Return the [x, y] coordinate for the center point of the cell that contains the specified text.  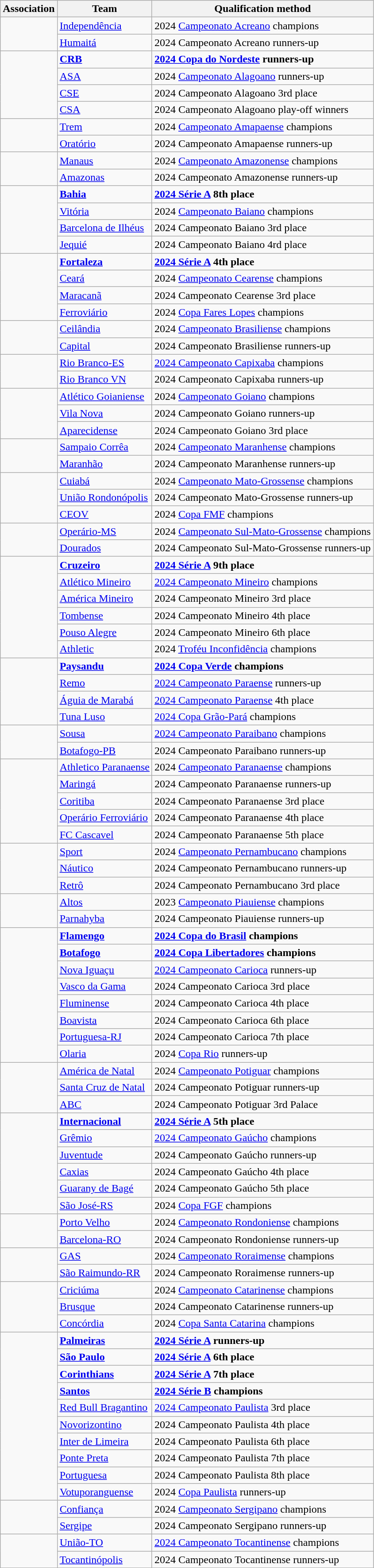
CSE [104, 93]
Team [104, 9]
2024 Campeonato Mato-Grossense runners-up [262, 498]
2024 Campeonato Rondoniense champions [262, 1222]
2024 Campeonato Tocantinense champions [262, 1542]
Amazonas [104, 177]
São José-RS [104, 1205]
Oratório [104, 143]
2024 Copa Libertadores champions [262, 952]
Parnahyba [104, 919]
Ponte Preta [104, 1458]
2024 Série A 4th place [262, 262]
Tuna Luso [104, 716]
Concórdia [104, 1324]
Vitória [104, 211]
2024 Campeonato Paulista 8th place [262, 1475]
Remo [104, 683]
Paysandu [104, 666]
América de Natal [104, 1071]
2024 Troféu Inconfidência champions [262, 649]
2024 Campeonato Amazonense runners-up [262, 177]
2024 Campeonato Piauiense runners-up [262, 919]
São Raimundo-RR [104, 1273]
Santa Cruz de Natal [104, 1088]
Dourados [104, 548]
Operário-MS [104, 531]
2024 Campeonato Paraibano champions [262, 733]
Retrô [104, 885]
2024 Campeonato Acreano champions [262, 26]
Olaria [104, 1054]
2024 Campeonato Goiano 3rd place [262, 430]
Sport [104, 852]
2024 Copa Santa Catarina champions [262, 1324]
Operário Ferroviário [104, 818]
CEOV [104, 515]
Vila Nova [104, 413]
2024 Campeonato Paraense runners-up [262, 683]
2024 Campeonato Capixaba champions [262, 363]
2024 Campeonato Pernambucano champions [262, 852]
2024 Campeonato Rondoniense runners-up [262, 1239]
2024 Campeonato Alagoano play-off winners [262, 110]
Jequié [104, 245]
2024 Campeonato Carioca 4th place [262, 1003]
Nova Iguaçu [104, 969]
2024 Campeonato Goiano champions [262, 396]
2024 Campeonato Baiano champions [262, 211]
2024 Campeonato Brasiliense champions [262, 329]
2024 Campeonato Pernambucano runners-up [262, 868]
2024 Campeonato Gaúcho 4th place [262, 1172]
2024 Campeonato Mineiro champions [262, 582]
Portuguesa-RJ [104, 1037]
Aparecidense [104, 430]
Botafogo-PB [104, 751]
2024 Campeonato Paulista 6th place [262, 1441]
2024 Copa Grão-Pará champions [262, 716]
2024 Campeonato Roraimense runners-up [262, 1273]
Tombense [104, 616]
2024 Campeonato Tocantinense runners-up [262, 1559]
2024 Campeonato Alagoano runners-up [262, 76]
Caxias [104, 1172]
Barcelona de Ilhéus [104, 228]
Votuporanguense [104, 1492]
Fortaleza [104, 262]
2024 Série A 7th place [262, 1374]
ABC [104, 1104]
2024 Campeonato Sergipano champions [262, 1509]
Rio Branco VN [104, 379]
2024 Copa Rio runners-up [262, 1054]
2024 Campeonato Paranaense 4th place [262, 818]
Association [29, 9]
2024 Campeonato Sergipano runners-up [262, 1525]
União-TO [104, 1542]
Inter de Limeira [104, 1441]
Ceará [104, 279]
Sampaio Corrêa [104, 447]
2024 Copa do Nordeste runners-up [262, 59]
2024 Campeonato Cearense 3rd place [262, 295]
Trem [104, 127]
Atlético Mineiro [104, 582]
Maranhão [104, 464]
2024 Campeonato Potiguar 3rd Palace [262, 1104]
Humaitá [104, 43]
2024 Campeonato Amapaense runners-up [262, 143]
2024 Campeonato Amapaense champions [262, 127]
Boavista [104, 1020]
2024 Campeonato Maranhense champions [262, 447]
Bahia [104, 194]
2024 Campeonato Amazonense champions [262, 160]
Barcelona-RO [104, 1239]
Independência [104, 26]
Tocantinópolis [104, 1559]
2024 Campeonato Paraibano runners-up [262, 751]
Corinthians [104, 1374]
Internacional [104, 1121]
2024 Copa Fares Lopes champions [262, 312]
CSA [104, 110]
2024 Campeonato Baiano 4rd place [262, 245]
2024 Campeonato Potiguar champions [262, 1071]
2024 Série B champions [262, 1391]
Santos [104, 1391]
2024 Campeonato Mineiro 6th place [262, 632]
2024 Campeonato Paranaense 5th place [262, 835]
Cuiabá [104, 480]
Juventude [104, 1155]
GAS [104, 1256]
2024 Copa Paulista runners-up [262, 1492]
2023 Campeonato Piauiense champions [262, 902]
2024 Campeonato Carioca runners-up [262, 969]
2024 Campeonato Paranaense 3rd place [262, 801]
2024 Campeonato Sul-Mato-Grossense champions [262, 531]
Porto Velho [104, 1222]
2024 Campeonato Capixaba runners-up [262, 379]
Altos [104, 902]
Pouso Alegre [104, 632]
2024 Série A runners-up [262, 1340]
Atlético Goianiense [104, 396]
Athletic [104, 649]
2024 Campeonato Baiano 3rd place [262, 228]
2024 Série A 6th place [262, 1357]
2024 Campeonato Carioca 3rd place [262, 986]
2024 Campeonato Carioca 6th place [262, 1020]
2024 Copa Verde champions [262, 666]
Confiança [104, 1509]
FC Cascavel [104, 835]
2024 Campeonato Paulista 7th place [262, 1458]
Brusque [104, 1307]
2024 Campeonato Sul-Mato-Grossense runners-up [262, 548]
2024 Campeonato Mineiro 3rd place [262, 599]
Capital [104, 346]
Portuguesa [104, 1475]
Rio Branco-ES [104, 363]
2024 Série A 8th place [262, 194]
2024 Copa do Brasil champions [262, 936]
Sergipe [104, 1525]
São Paulo [104, 1357]
Athletico Paranaense [104, 767]
2024 Série A 9th place [262, 565]
Ferroviário [104, 312]
2024 Campeonato Roraimense champions [262, 1256]
2024 Copa FMF champions [262, 515]
Sousa [104, 733]
Coritiba [104, 801]
Novorizontino [104, 1425]
2024 Campeonato Acreano runners-up [262, 43]
2024 Campeonato Pernambucano 3rd place [262, 885]
2024 Campeonato Brasiliense runners-up [262, 346]
Águia de Marabá [104, 700]
Maringá [104, 784]
2024 Campeonato Paranaense champions [262, 767]
2024 Campeonato Goiano runners-up [262, 413]
Palmeiras [104, 1340]
2024 Campeonato Gaúcho 5th place [262, 1189]
Náutico [104, 868]
União Rondonópolis [104, 498]
2024 Campeonato Mato-Grossense champions [262, 480]
2024 Campeonato Maranhense runners-up [262, 464]
Maracanã [104, 295]
2024 Série A 5th place [262, 1121]
2024 Campeonato Paranaense runners-up [262, 784]
Botafogo [104, 952]
Qualification method [262, 9]
2024 Campeonato Alagoano 3rd place [262, 93]
América Mineiro [104, 599]
2024 Campeonato Gaúcho runners-up [262, 1155]
2024 Copa FGF champions [262, 1205]
2024 Campeonato Paulista 3rd place [262, 1408]
Manaus [104, 160]
Vasco da Gama [104, 986]
Red Bull Bragantino [104, 1408]
Fluminense [104, 1003]
2024 Campeonato Cearense champions [262, 279]
2024 Campeonato Gaúcho champions [262, 1138]
2024 Campeonato Mineiro 4th place [262, 616]
Criciúma [104, 1290]
Flamengo [104, 936]
Guarany de Bagé [104, 1189]
Grêmio [104, 1138]
Cruzeiro [104, 565]
2024 Campeonato Catarinense runners-up [262, 1307]
2024 Campeonato Catarinense champions [262, 1290]
ASA [104, 76]
Ceilândia [104, 329]
CRB [104, 59]
2024 Campeonato Potiguar runners-up [262, 1088]
2024 Campeonato Paulista 4th place [262, 1425]
2024 Campeonato Paraense 4th place [262, 700]
2024 Campeonato Carioca 7th place [262, 1037]
